Return the (x, y) coordinate for the center point of the cell that contains the specified text.  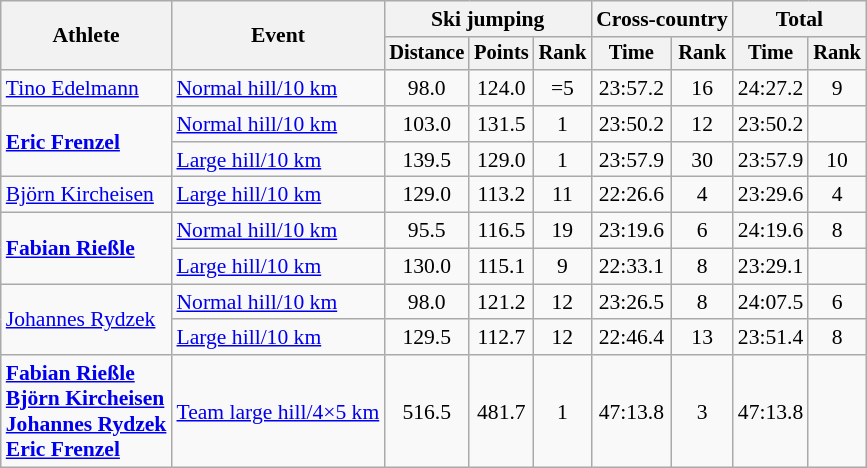
22:26.6 (631, 195)
Athlete (86, 36)
481.7 (501, 411)
Tino Edelmann (86, 88)
Fabian RießleBjörn KircheisenJohannes RydzekEric Frenzel (86, 411)
=5 (563, 88)
Team large hill/4×5 km (278, 411)
23:26.5 (631, 302)
130.0 (426, 267)
112.7 (501, 338)
Event (278, 36)
23:29.6 (770, 195)
24:27.2 (770, 88)
23:19.6 (631, 231)
Johannes Rydzek (86, 320)
103.0 (426, 124)
Fabian Rießle (86, 248)
95.5 (426, 231)
23:29.1 (770, 267)
115.1 (501, 267)
24:07.5 (770, 302)
124.0 (501, 88)
Cross-country (662, 19)
Total (800, 19)
22:33.1 (631, 267)
113.2 (501, 195)
121.2 (501, 302)
13 (702, 338)
11 (563, 195)
3 (702, 411)
Eric Frenzel (86, 142)
23:57.2 (631, 88)
23:51.4 (770, 338)
24:19.6 (770, 231)
19 (563, 231)
22:46.4 (631, 338)
30 (702, 160)
Björn Kircheisen (86, 195)
Points (501, 54)
10 (837, 160)
Distance (426, 54)
129.5 (426, 338)
116.5 (501, 231)
16 (702, 88)
516.5 (426, 411)
131.5 (501, 124)
139.5 (426, 160)
Ski jumping (488, 19)
